For the text-containing cell, return its midpoint in [X, Y] coordinate format. 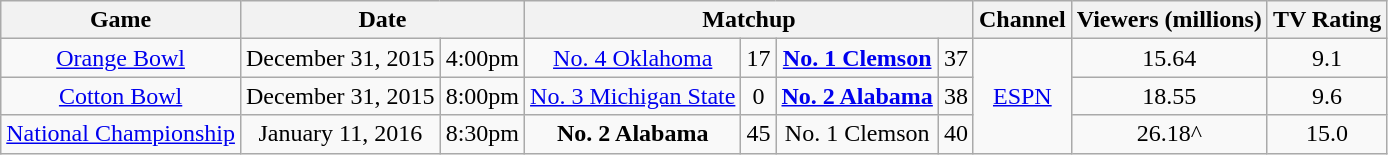
26.18^ [1169, 134]
Viewers (millions) [1169, 20]
0 [758, 96]
37 [956, 58]
No. 4 Oklahoma [633, 58]
9.6 [1326, 96]
Matchup [750, 20]
TV Rating [1326, 20]
8:00pm [482, 96]
15.64 [1169, 58]
National Championship [121, 134]
Orange Bowl [121, 58]
18.55 [1169, 96]
Channel [1022, 20]
8:30pm [482, 134]
ESPN [1022, 96]
45 [758, 134]
15.0 [1326, 134]
38 [956, 96]
40 [956, 134]
Game [121, 20]
17 [758, 58]
Date [382, 20]
Cotton Bowl [121, 96]
No. 3 Michigan State [633, 96]
9.1 [1326, 58]
4:00pm [482, 58]
January 11, 2016 [340, 134]
